Return the [x, y] coordinate for the center point of the cell that contains the specified text.  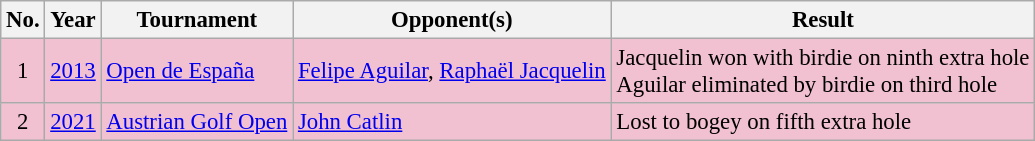
Felipe Aguilar, Raphaël Jacquelin [452, 72]
2013 [73, 72]
John Catlin [452, 122]
2 [23, 122]
Year [73, 20]
Open de España [197, 72]
Opponent(s) [452, 20]
Result [823, 20]
Lost to bogey on fifth extra hole [823, 122]
2021 [73, 122]
Jacquelin won with birdie on ninth extra holeAguilar eliminated by birdie on third hole [823, 72]
Tournament [197, 20]
1 [23, 72]
Austrian Golf Open [197, 122]
No. [23, 20]
